Return [x, y] of the center of cell containing provided text 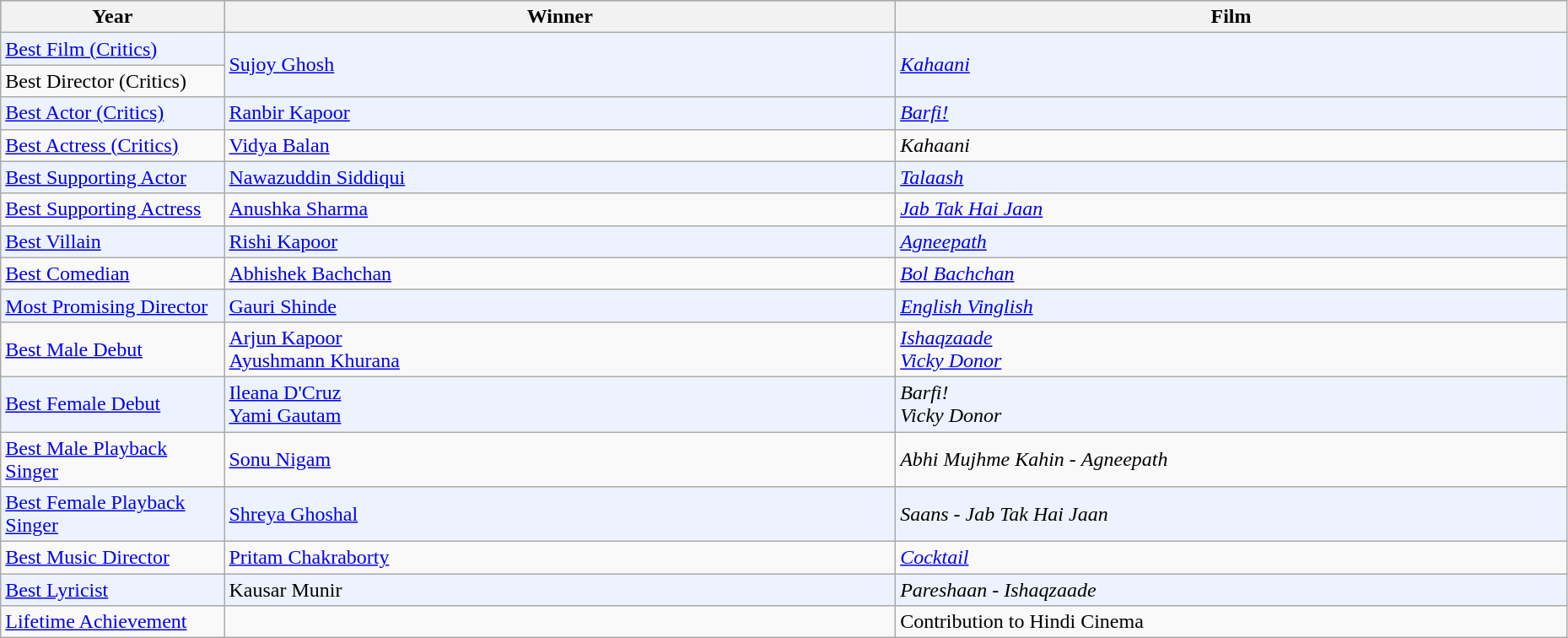
Best Comedian [113, 273]
Lifetime Achievement [113, 622]
Best Female Playback Singer [113, 515]
Anushka Sharma [560, 209]
Best Actress (Critics) [113, 145]
Best Supporting Actress [113, 209]
Best Lyricist [113, 590]
Year [113, 17]
Ileana D'CruzYami Gautam [560, 403]
English Vinglish [1231, 305]
Rishi Kapoor [560, 241]
Agneepath [1231, 241]
Kausar Munir [560, 590]
Barfi! [1231, 113]
Nawazuddin Siddiqui [560, 177]
Pareshaan - Ishaqzaade [1231, 590]
Bol Bachchan [1231, 273]
Best Male Playback Singer [113, 459]
Best Villain [113, 241]
Best Supporting Actor [113, 177]
Sujoy Ghosh [560, 65]
Gauri Shinde [560, 305]
Barfi!Vicky Donor [1231, 403]
Film [1231, 17]
Pritam Chakraborty [560, 558]
Jab Tak Hai Jaan [1231, 209]
Cocktail [1231, 558]
Saans - Jab Tak Hai Jaan [1231, 515]
Best Director (Critics) [113, 81]
Best Film (Critics) [113, 49]
Best Music Director [113, 558]
Best Actor (Critics) [113, 113]
Best Female Debut [113, 403]
Talaash [1231, 177]
IshaqzaadeVicky Donor [1231, 349]
Contribution to Hindi Cinema [1231, 622]
Winner [560, 17]
Vidya Balan [560, 145]
Abhishek Bachchan [560, 273]
Arjun KapoorAyushmann Khurana [560, 349]
Sonu Nigam [560, 459]
Ranbir Kapoor [560, 113]
Best Male Debut [113, 349]
Most Promising Director [113, 305]
Shreya Ghoshal [560, 515]
Abhi Mujhme Kahin - Agneepath [1231, 459]
